Output the [x, y] coordinate of the center of the cell containing the given text.  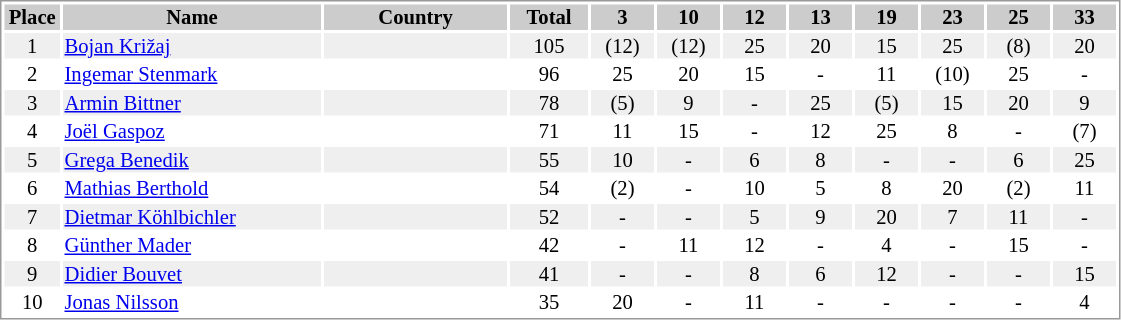
Jonas Nilsson [192, 303]
105 [549, 46]
(8) [1018, 46]
Grega Benedik [192, 160]
33 [1084, 17]
23 [952, 17]
Bojan Križaj [192, 46]
Name [192, 17]
Günther Mader [192, 245]
52 [549, 217]
54 [549, 189]
(7) [1084, 131]
19 [886, 17]
Didier Bouvet [192, 274]
42 [549, 245]
78 [549, 103]
55 [549, 160]
Country [416, 17]
Place [32, 17]
Total [549, 17]
Dietmar Köhlbichler [192, 217]
41 [549, 274]
35 [549, 303]
(10) [952, 75]
Ingemar Stenmark [192, 75]
Joël Gaspoz [192, 131]
Mathias Berthold [192, 189]
2 [32, 75]
1 [32, 46]
Armin Bittner [192, 103]
13 [820, 17]
96 [549, 75]
71 [549, 131]
